Find where the given text appears and provide that cell's center as (X, Y) coordinate. 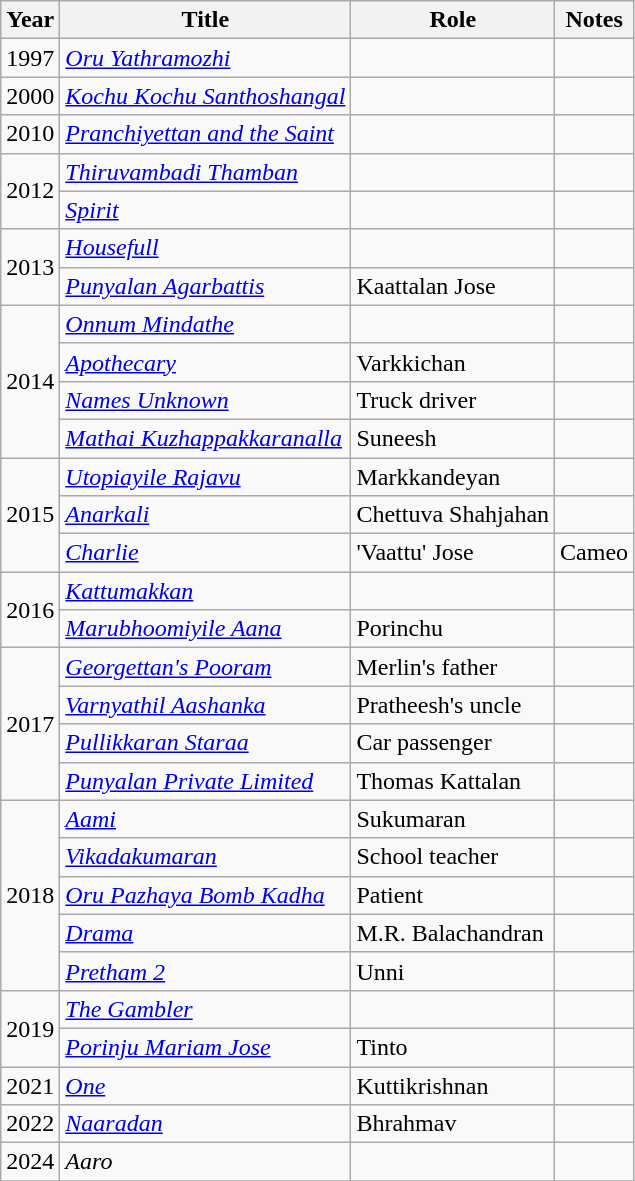
Role (453, 20)
2022 (30, 1124)
2015 (30, 515)
Punyalan Private Limited (206, 781)
2000 (30, 96)
Vikadakumaran (206, 857)
Onnum Mindathe (206, 324)
Pratheesh's uncle (453, 705)
Oru Yathramozhi (206, 58)
2019 (30, 1028)
Punyalan Agarbattis (206, 286)
Truck driver (453, 400)
Bhrahmav (453, 1124)
2017 (30, 724)
Notes (594, 20)
Utopiayile Rajavu (206, 477)
Porinju Mariam Jose (206, 1047)
Drama (206, 933)
The Gambler (206, 1009)
1997 (30, 58)
Spirit (206, 210)
Kattumakkan (206, 591)
Merlin's father (453, 667)
Pretham 2 (206, 971)
Aami (206, 819)
2010 (30, 134)
M.R. Balachandran (453, 933)
Car passenger (453, 743)
'Vaattu' Jose (453, 553)
Charlie (206, 553)
School teacher (453, 857)
Patient (453, 895)
Georgettan's Pooram (206, 667)
Kuttikrishnan (453, 1085)
Naaradan (206, 1124)
Chettuva Shahjahan (453, 515)
Suneesh (453, 438)
2014 (30, 381)
2016 (30, 610)
Oru Pazhaya Bomb Kadha (206, 895)
Anarkali (206, 515)
Tinto (453, 1047)
Kochu Kochu Santhoshangal (206, 96)
Pranchiyettan and the Saint (206, 134)
Apothecary (206, 362)
Year (30, 20)
Kaattalan Jose (453, 286)
Housefull (206, 248)
2013 (30, 267)
Names Unknown (206, 400)
Varkkichan (453, 362)
Mathai Kuzhappakkaranalla (206, 438)
Title (206, 20)
One (206, 1085)
Markkandeyan (453, 477)
2021 (30, 1085)
2012 (30, 191)
Marubhoomiyile Aana (206, 629)
Cameo (594, 553)
Sukumaran (453, 819)
Aaro (206, 1162)
Thomas Kattalan (453, 781)
Pullikkaran Staraa (206, 743)
2024 (30, 1162)
Thiruvambadi Thamban (206, 172)
Porinchu (453, 629)
Unni (453, 971)
Varnyathil Aashanka (206, 705)
2018 (30, 895)
